Determine the (X, Y) coordinate at the center of the cell enclosing the given text.  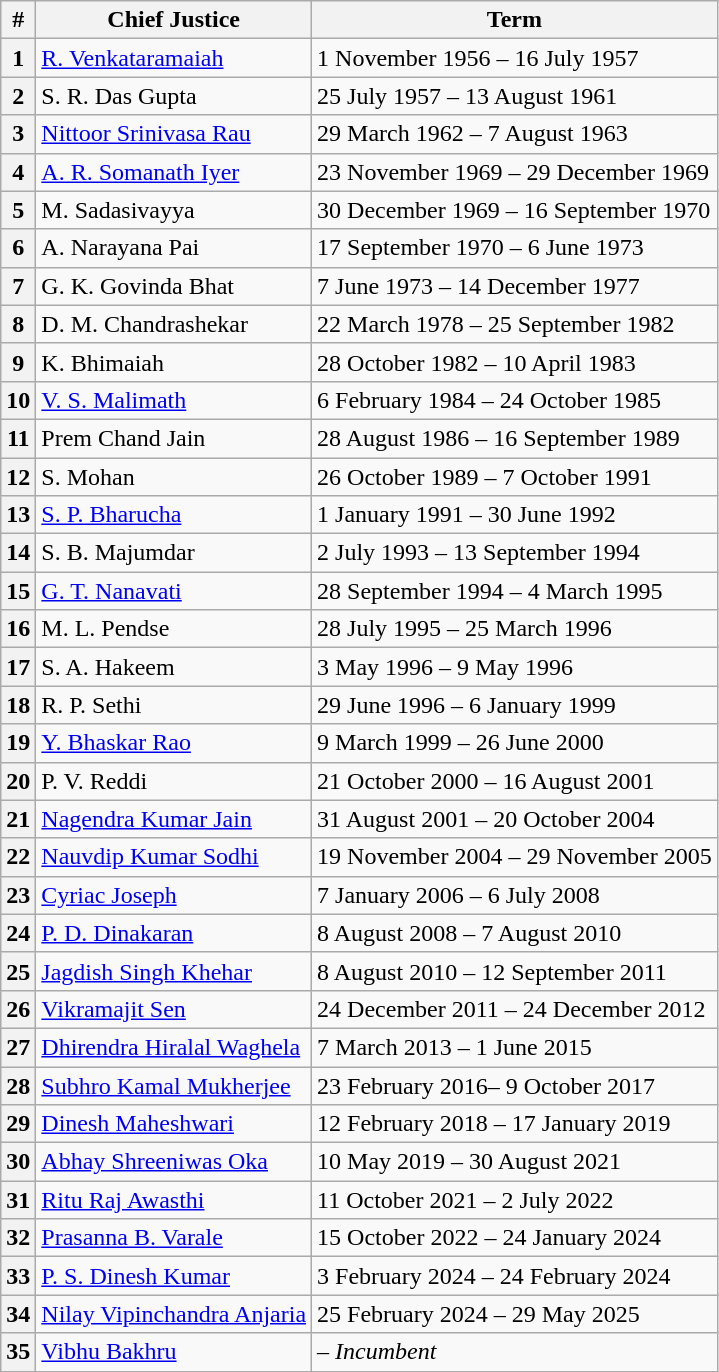
R. P. Sethi (174, 705)
19 (18, 743)
28 July 1995 – 25 March 1996 (515, 629)
12 February 2018 – 17 January 2019 (515, 1124)
23 February 2016– 9 October 2017 (515, 1085)
A. R. Somanath Iyer (174, 172)
7 March 2013 – 1 June 2015 (515, 1047)
Nilay Vipinchandra Anjaria (174, 1314)
8 (18, 324)
14 (18, 553)
A. Narayana Pai (174, 248)
7 January 2006 – 6 July 2008 (515, 895)
17 (18, 667)
P. D. Dinakaran (174, 933)
11 (18, 438)
25 February 2024 – 29 May 2025 (515, 1314)
30 (18, 1162)
Subhro Kamal Mukherjee (174, 1085)
7 (18, 286)
34 (18, 1314)
Jagdish Singh Khehar (174, 971)
– Incumbent (515, 1352)
19 November 2004 – 29 November 2005 (515, 857)
3 (18, 134)
P. V. Reddi (174, 781)
28 October 1982 – 10 April 1983 (515, 362)
2 (18, 96)
Term (515, 20)
P. S. Dinesh Kumar (174, 1276)
Nittoor Srinivasa Rau (174, 134)
4 (18, 172)
Ritu Raj Awasthi (174, 1200)
8 August 2008 – 7 August 2010 (515, 933)
10 May 2019 – 30 August 2021 (515, 1162)
S. Mohan (174, 477)
Abhay Shreeniwas Oka (174, 1162)
# (18, 20)
24 December 2011 – 24 December 2012 (515, 1009)
23 (18, 895)
Vibhu Bakhru (174, 1352)
6 February 1984 – 24 October 1985 (515, 400)
Dinesh Maheshwari (174, 1124)
G. K. Govinda Bhat (174, 286)
27 (18, 1047)
22 March 1978 – 25 September 1982 (515, 324)
9 March 1999 – 26 June 2000 (515, 743)
2 July 1993 – 13 September 1994 (515, 553)
Vikramajit Sen (174, 1009)
13 (18, 515)
21 (18, 819)
Nagendra Kumar Jain (174, 819)
12 (18, 477)
32 (18, 1238)
Prasanna B. Varale (174, 1238)
20 (18, 781)
1 November 1956 – 16 July 1957 (515, 58)
16 (18, 629)
Chief Justice (174, 20)
Cyriac Joseph (174, 895)
15 October 2022 – 24 January 2024 (515, 1238)
1 January 1991 – 30 June 1992 (515, 515)
5 (18, 210)
G. T. Nanavati (174, 591)
33 (18, 1276)
28 August 1986 – 16 September 1989 (515, 438)
24 (18, 933)
6 (18, 248)
S. A. Hakeem (174, 667)
31 August 2001 – 20 October 2004 (515, 819)
26 (18, 1009)
25 (18, 971)
23 November 1969 – 29 December 1969 (515, 172)
9 (18, 362)
M. Sadasivayya (174, 210)
17 September 1970 – 6 June 1973 (515, 248)
29 (18, 1124)
7 June 1973 – 14 December 1977 (515, 286)
29 March 1962 – 7 August 1963 (515, 134)
10 (18, 400)
26 October 1989 – 7 October 1991 (515, 477)
S. R. Das Gupta (174, 96)
22 (18, 857)
Dhirendra Hiralal Waghela (174, 1047)
21 October 2000 – 16 August 2001 (515, 781)
V. S. Malimath (174, 400)
8 August 2010 – 12 September 2011 (515, 971)
Nauvdip Kumar Sodhi (174, 857)
S. B. Majumdar (174, 553)
S. P. Bharucha (174, 515)
K. Bhimaiah (174, 362)
28 (18, 1085)
D. M. Chandrashekar (174, 324)
R. Venkataramaiah (174, 58)
Y. Bhaskar Rao (174, 743)
35 (18, 1352)
15 (18, 591)
25 July 1957 – 13 August 1961 (515, 96)
M. L. Pendse (174, 629)
18 (18, 705)
11 October 2021 – 2 July 2022 (515, 1200)
3 May 1996 – 9 May 1996 (515, 667)
29 June 1996 – 6 January 1999 (515, 705)
30 December 1969 – 16 September 1970 (515, 210)
28 September 1994 – 4 March 1995 (515, 591)
3 February 2024 – 24 February 2024 (515, 1276)
1 (18, 58)
31 (18, 1200)
Prem Chand Jain (174, 438)
